Search for the cell housing the specified text and yield its [X, Y] center coordinate. 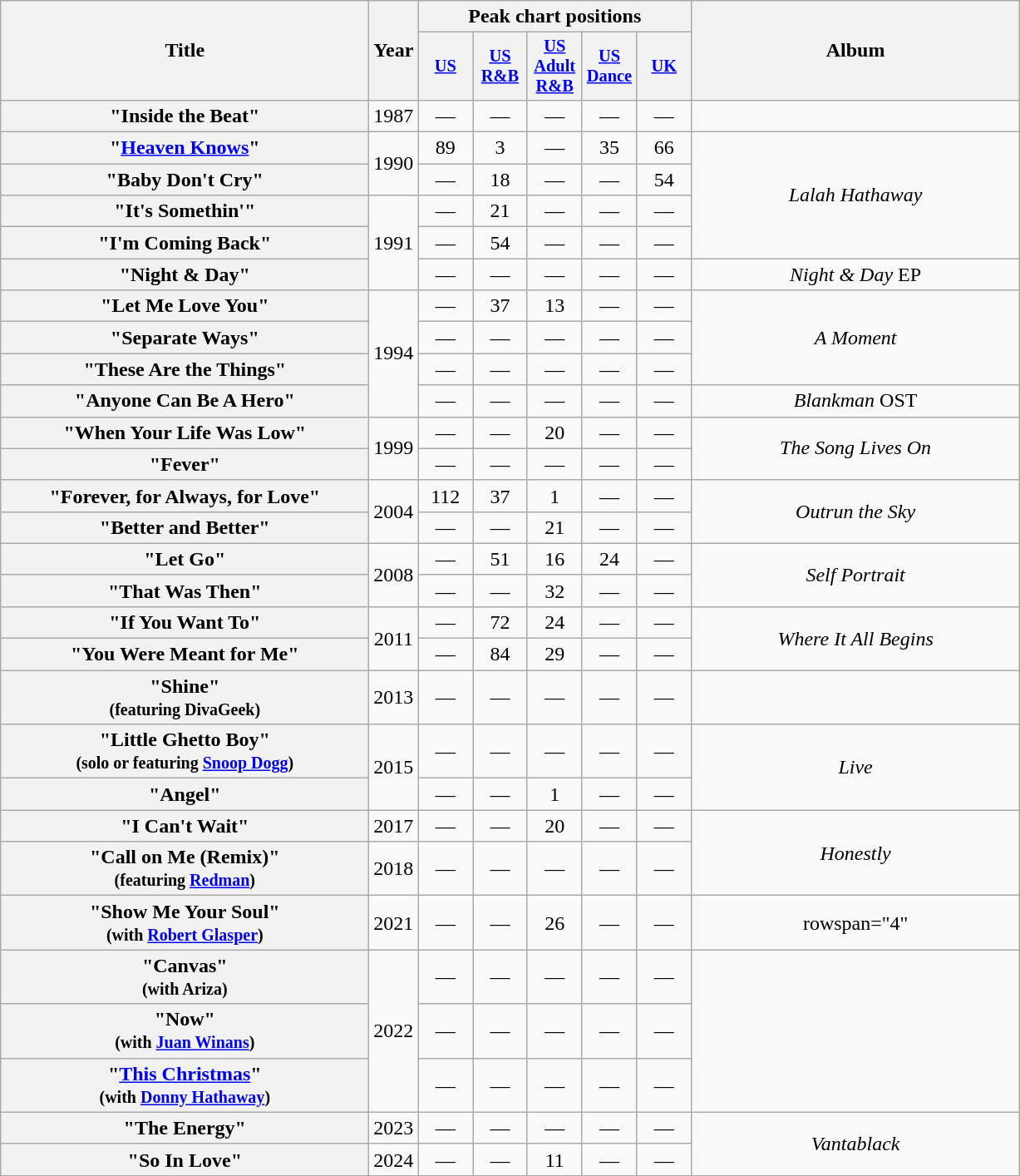
"Let Go" [185, 559]
2024 [394, 1159]
"The Energy" [185, 1128]
112 [446, 496]
11 [554, 1159]
"I'm Coming Back" [185, 243]
1999 [394, 448]
"Night & Day" [185, 274]
rowspan="4" [856, 923]
A Moment [856, 338]
"When Your Life Was Low" [185, 432]
"I Can't Wait" [185, 826]
2022 [394, 1031]
18 [500, 180]
Lalah Hathaway [856, 195]
"Separate Ways" [185, 338]
US [446, 67]
2013 [394, 697]
"Fever" [185, 464]
"If You Want To" [185, 622]
"Little Ghetto Boy" (solo or featuring Snoop Dogg) [185, 752]
"Let Me Love You" [185, 306]
"Canvas" (with Ariza) [185, 976]
"These Are the Things" [185, 369]
"Better and Better" [185, 527]
29 [554, 655]
2021 [394, 923]
2018 [394, 868]
72 [500, 622]
Night & Day EP [856, 274]
3 [500, 148]
2015 [394, 767]
"Forever, for Always, for Love" [185, 496]
Vantablack [856, 1144]
"Shine" (featuring DivaGeek) [185, 697]
2004 [394, 511]
US Dance [609, 67]
Honestly [856, 853]
Title [185, 51]
"Heaven Knows" [185, 148]
16 [554, 559]
2011 [394, 638]
84 [500, 655]
89 [446, 148]
"Anyone Can Be A Hero" [185, 401]
"Show Me Your Soul" (with Robert Glasper) [185, 923]
2008 [394, 575]
Year [394, 51]
"Call on Me (Remix)" (featuring Redman) [185, 868]
"It's Somethin'" [185, 211]
Peak chart positions [555, 17]
1990 [394, 164]
1987 [394, 116]
35 [609, 148]
"You Were Meant for Me" [185, 655]
"Now" (with Juan Winans) [185, 1031]
"So In Love" [185, 1159]
Album [856, 51]
32 [554, 590]
2023 [394, 1128]
"That Was Then" [185, 590]
1991 [394, 243]
UK [664, 67]
"Baby Don't Cry" [185, 180]
The Song Lives On [856, 448]
"Inside the Beat" [185, 116]
13 [554, 306]
2017 [394, 826]
"This Christmas"(with Donny Hathaway) [185, 1085]
Where It All Begins [856, 638]
66 [664, 148]
Outrun the Sky [856, 511]
Live [856, 767]
51 [500, 559]
"Angel" [185, 794]
US R&B [500, 67]
Self Portrait [856, 575]
1994 [394, 353]
Blankman OST [856, 401]
US Adult R&B [554, 67]
26 [554, 923]
